Search for the cell housing the specified text and yield its [X, Y] center coordinate. 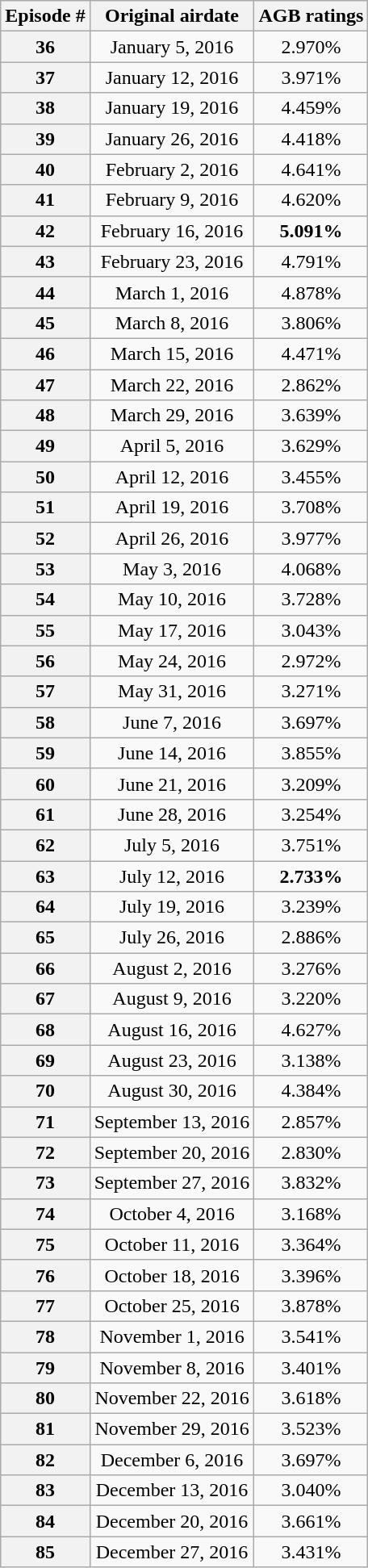
3.728% [312, 600]
38 [45, 108]
May 3, 2016 [172, 569]
April 12, 2016 [172, 477]
April 5, 2016 [172, 446]
4.068% [312, 569]
December 13, 2016 [172, 1491]
53 [45, 569]
November 29, 2016 [172, 1429]
October 25, 2016 [172, 1306]
85 [45, 1552]
December 20, 2016 [172, 1521]
2.862% [312, 385]
78 [45, 1336]
3.523% [312, 1429]
4.878% [312, 292]
3.832% [312, 1183]
3.639% [312, 416]
83 [45, 1491]
3.220% [312, 999]
45 [45, 323]
3.855% [312, 753]
June 7, 2016 [172, 722]
71 [45, 1122]
5.091% [312, 231]
68 [45, 1030]
June 14, 2016 [172, 753]
January 19, 2016 [172, 108]
69 [45, 1060]
3.364% [312, 1244]
Episode # [45, 16]
2.970% [312, 47]
March 22, 2016 [172, 385]
2.830% [312, 1152]
46 [45, 353]
73 [45, 1183]
72 [45, 1152]
July 12, 2016 [172, 876]
66 [45, 968]
40 [45, 169]
55 [45, 630]
37 [45, 77]
4.384% [312, 1091]
September 27, 2016 [172, 1183]
3.276% [312, 968]
64 [45, 907]
September 20, 2016 [172, 1152]
4.641% [312, 169]
3.708% [312, 508]
February 9, 2016 [172, 200]
December 27, 2016 [172, 1552]
3.209% [312, 784]
54 [45, 600]
3.396% [312, 1275]
70 [45, 1091]
84 [45, 1521]
58 [45, 722]
81 [45, 1429]
63 [45, 876]
49 [45, 446]
61 [45, 814]
July 5, 2016 [172, 845]
3.806% [312, 323]
47 [45, 385]
October 18, 2016 [172, 1275]
82 [45, 1460]
May 24, 2016 [172, 661]
3.629% [312, 446]
June 28, 2016 [172, 814]
76 [45, 1275]
August 2, 2016 [172, 968]
62 [45, 845]
4.471% [312, 353]
4.791% [312, 261]
77 [45, 1306]
April 19, 2016 [172, 508]
3.254% [312, 814]
39 [45, 139]
3.751% [312, 845]
February 23, 2016 [172, 261]
4.627% [312, 1030]
4.620% [312, 200]
36 [45, 47]
79 [45, 1368]
57 [45, 692]
3.618% [312, 1399]
56 [45, 661]
3.271% [312, 692]
July 26, 2016 [172, 938]
April 26, 2016 [172, 538]
May 10, 2016 [172, 600]
3.401% [312, 1368]
3.168% [312, 1214]
October 11, 2016 [172, 1244]
August 23, 2016 [172, 1060]
March 1, 2016 [172, 292]
January 26, 2016 [172, 139]
3.878% [312, 1306]
2.886% [312, 938]
51 [45, 508]
November 1, 2016 [172, 1336]
January 12, 2016 [172, 77]
74 [45, 1214]
4.418% [312, 139]
2.972% [312, 661]
52 [45, 538]
67 [45, 999]
3.541% [312, 1336]
2.857% [312, 1122]
March 15, 2016 [172, 353]
60 [45, 784]
3.239% [312, 907]
June 21, 2016 [172, 784]
48 [45, 416]
4.459% [312, 108]
Original airdate [172, 16]
November 8, 2016 [172, 1368]
3.040% [312, 1491]
59 [45, 753]
May 17, 2016 [172, 630]
3.971% [312, 77]
50 [45, 477]
3.661% [312, 1521]
3.455% [312, 477]
43 [45, 261]
February 2, 2016 [172, 169]
February 16, 2016 [172, 231]
January 5, 2016 [172, 47]
August 16, 2016 [172, 1030]
80 [45, 1399]
41 [45, 200]
3.043% [312, 630]
3.977% [312, 538]
March 29, 2016 [172, 416]
3.431% [312, 1552]
March 8, 2016 [172, 323]
42 [45, 231]
September 13, 2016 [172, 1122]
July 19, 2016 [172, 907]
August 30, 2016 [172, 1091]
November 22, 2016 [172, 1399]
65 [45, 938]
3.138% [312, 1060]
75 [45, 1244]
August 9, 2016 [172, 999]
2.733% [312, 876]
AGB ratings [312, 16]
May 31, 2016 [172, 692]
December 6, 2016 [172, 1460]
October 4, 2016 [172, 1214]
44 [45, 292]
